Return (X, Y) of the center of cell containing provided text 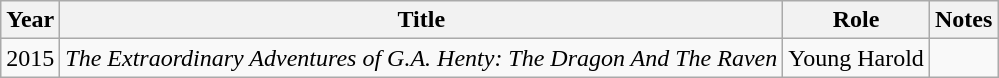
Notes (963, 20)
2015 (30, 58)
Young Harold (856, 58)
The Extraordinary Adventures of G.A. Henty: The Dragon And The Raven (422, 58)
Year (30, 20)
Title (422, 20)
Role (856, 20)
